Extract the [X, Y] coordinate from the center of the cell holding the provided text.  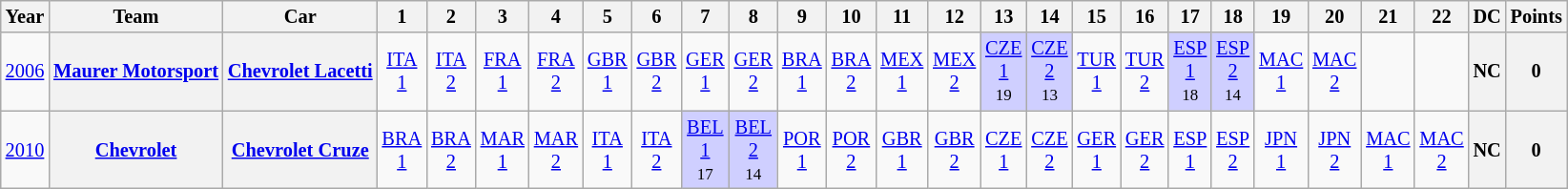
21 [1388, 16]
1 [402, 16]
CZE1 [1003, 150]
15 [1097, 16]
Chevrolet Cruze [300, 150]
ESP214 [1232, 72]
11 [902, 16]
POR1 [802, 150]
5 [608, 16]
MAR2 [556, 150]
Chevrolet [135, 150]
16 [1145, 16]
2006 [25, 72]
22 [1441, 16]
18 [1232, 16]
FRA2 [556, 72]
CZE213 [1049, 72]
2010 [25, 150]
MEX1 [902, 72]
12 [954, 16]
Year [25, 16]
FRA1 [503, 72]
POR2 [852, 150]
Points [1537, 16]
TUR2 [1145, 72]
Team [135, 16]
10 [852, 16]
6 [657, 16]
BEL214 [753, 150]
MAR1 [503, 150]
ESP118 [1190, 72]
8 [753, 16]
13 [1003, 16]
ESP2 [1232, 150]
7 [705, 16]
TUR1 [1097, 72]
14 [1049, 16]
Maurer Motorsport [135, 72]
JPN1 [1281, 150]
CZE2 [1049, 150]
ESP1 [1190, 150]
CZE119 [1003, 72]
2 [451, 16]
Chevrolet Lacetti [300, 72]
DC [1488, 16]
JPN2 [1334, 150]
4 [556, 16]
17 [1190, 16]
Car [300, 16]
9 [802, 16]
MEX2 [954, 72]
BEL117 [705, 150]
19 [1281, 16]
3 [503, 16]
20 [1334, 16]
